Pinpoint the cell where the given text exists, returning its [X, Y] midpoint coordinate. 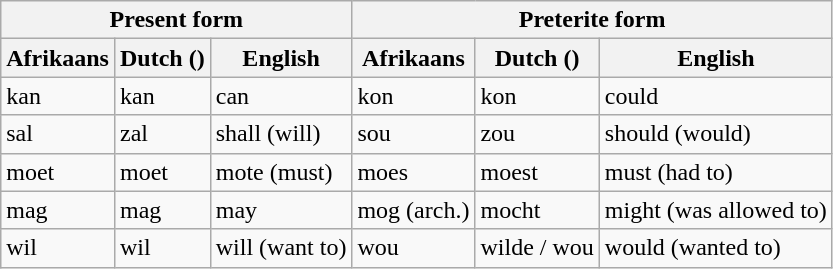
should (would) [716, 134]
moes [414, 172]
could [716, 96]
may [281, 210]
must (had to) [716, 172]
mote (must) [281, 172]
mocht [537, 210]
moest [537, 172]
will (want to) [281, 248]
might (was allowed to) [716, 210]
zal [162, 134]
zou [537, 134]
wilde / wou [537, 248]
can [281, 96]
would (wanted to) [716, 248]
mog (arch.) [414, 210]
Preterite form [592, 20]
sou [414, 134]
wou [414, 248]
shall (will) [281, 134]
sal [58, 134]
Present form [176, 20]
